Search for the cell housing the specified text and yield its [x, y] center coordinate. 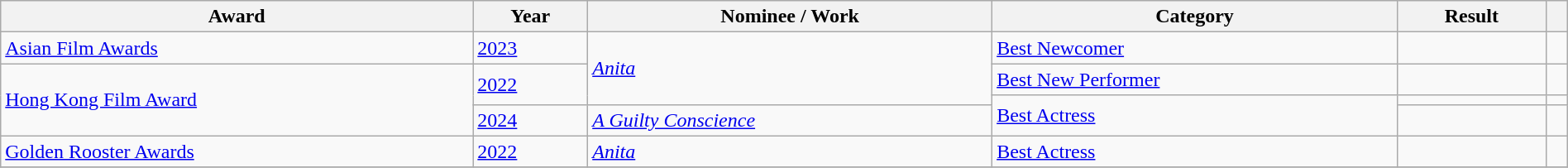
2024 [531, 120]
Nominee / Work [791, 17]
2023 [531, 48]
Result [1471, 17]
Asian Film Awards [237, 48]
A Guilty Conscience [791, 120]
Golden Rooster Awards [237, 151]
Hong Kong Film Award [237, 99]
Award [237, 17]
Best New Performer [1195, 79]
Best Newcomer [1195, 48]
Year [531, 17]
Category [1195, 17]
